Capture the cell that displays the provided text and extract its (x, y) central coordinate. 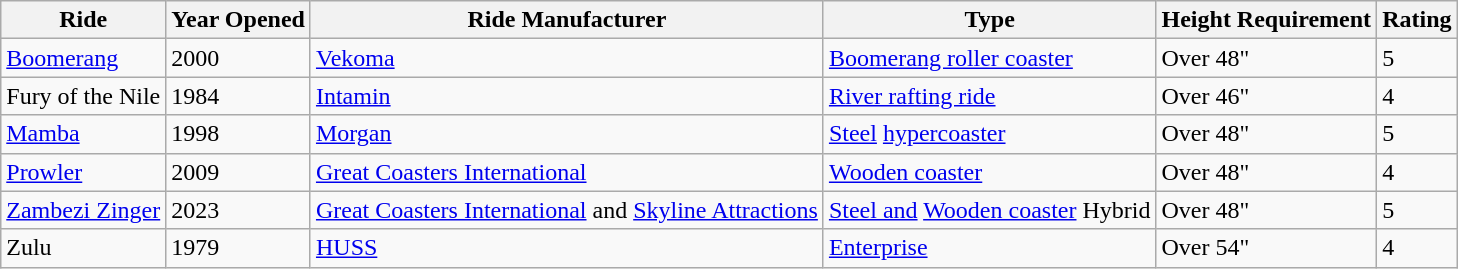
Zulu (84, 248)
HUSS (566, 248)
Boomerang (84, 58)
Steel and Wooden coaster Hybrid (990, 210)
Prowler (84, 172)
Steel hypercoaster (990, 134)
Morgan (566, 134)
Ride (84, 20)
Great Coasters International (566, 172)
Fury of the Nile (84, 96)
1984 (238, 96)
Type (990, 20)
Vekoma (566, 58)
Rating (1417, 20)
Height Requirement (1266, 20)
Ride Manufacturer (566, 20)
1979 (238, 248)
River rafting ride (990, 96)
Boomerang roller coaster (990, 58)
Mamba (84, 134)
Great Coasters International and Skyline Attractions (566, 210)
Wooden coaster (990, 172)
Year Opened (238, 20)
2009 (238, 172)
Intamin (566, 96)
2000 (238, 58)
1998 (238, 134)
Zambezi Zinger (84, 210)
Over 54" (1266, 248)
2023 (238, 210)
Over 46" (1266, 96)
Enterprise (990, 248)
